Scan for the cell matching the given text and deliver its [X, Y] coordinate at center. 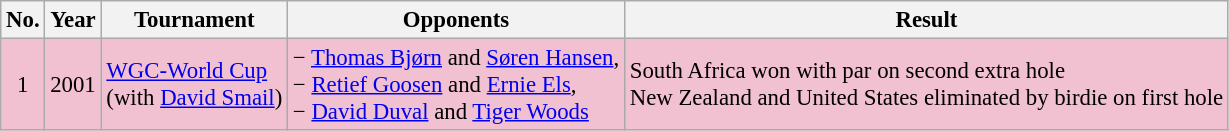
2001 [73, 85]
Result [926, 20]
WGC-World Cup(with David Smail) [194, 85]
− Thomas Bjørn and Søren Hansen, − Retief Goosen and Ernie Els, − David Duval and Tiger Woods [456, 85]
South Africa won with par on second extra holeNew Zealand and United States eliminated by birdie on first hole [926, 85]
Tournament [194, 20]
No. [23, 20]
1 [23, 85]
Opponents [456, 20]
Year [73, 20]
